Locate the cell with the specified text and output its [X, Y] center coordinate. 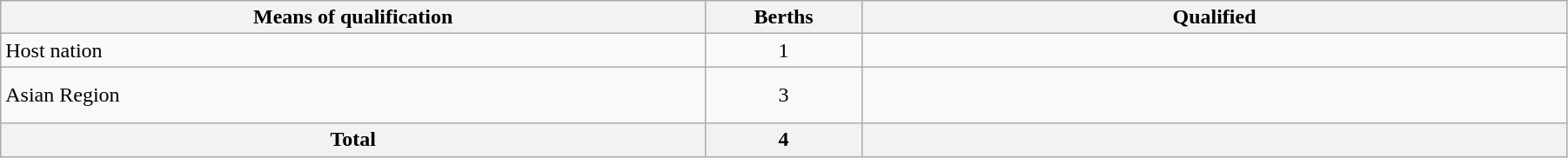
1 [784, 50]
Berths [784, 17]
Asian Region [353, 95]
Qualified [1215, 17]
Host nation [353, 50]
Total [353, 140]
4 [784, 140]
Means of qualification [353, 17]
3 [784, 95]
